Return the (x, y) coordinate for the center point of the cell that contains the specified text.  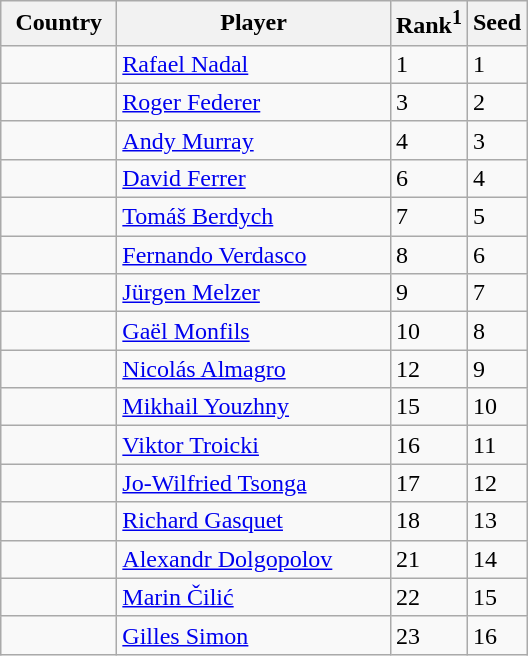
Marin Čilić (254, 597)
Country (59, 24)
21 (428, 559)
23 (428, 635)
Andy Murray (254, 140)
Nicolás Almagro (254, 369)
Fernando Verdasco (254, 255)
Alexandr Dolgopolov (254, 559)
Roger Federer (254, 102)
Richard Gasquet (254, 521)
Gaël Monfils (254, 331)
Rafael Nadal (254, 64)
Jürgen Melzer (254, 293)
Seed (496, 24)
17 (428, 483)
Gilles Simon (254, 635)
David Ferrer (254, 178)
Rank1 (428, 24)
2 (496, 102)
13 (496, 521)
Player (254, 24)
14 (496, 559)
Viktor Troicki (254, 445)
Tomáš Berdych (254, 217)
Mikhail Youzhny (254, 407)
18 (428, 521)
5 (496, 217)
22 (428, 597)
Jo-Wilfried Tsonga (254, 483)
11 (496, 445)
